Provide the (X, Y) coordinate of the cell's center where the given text is located.  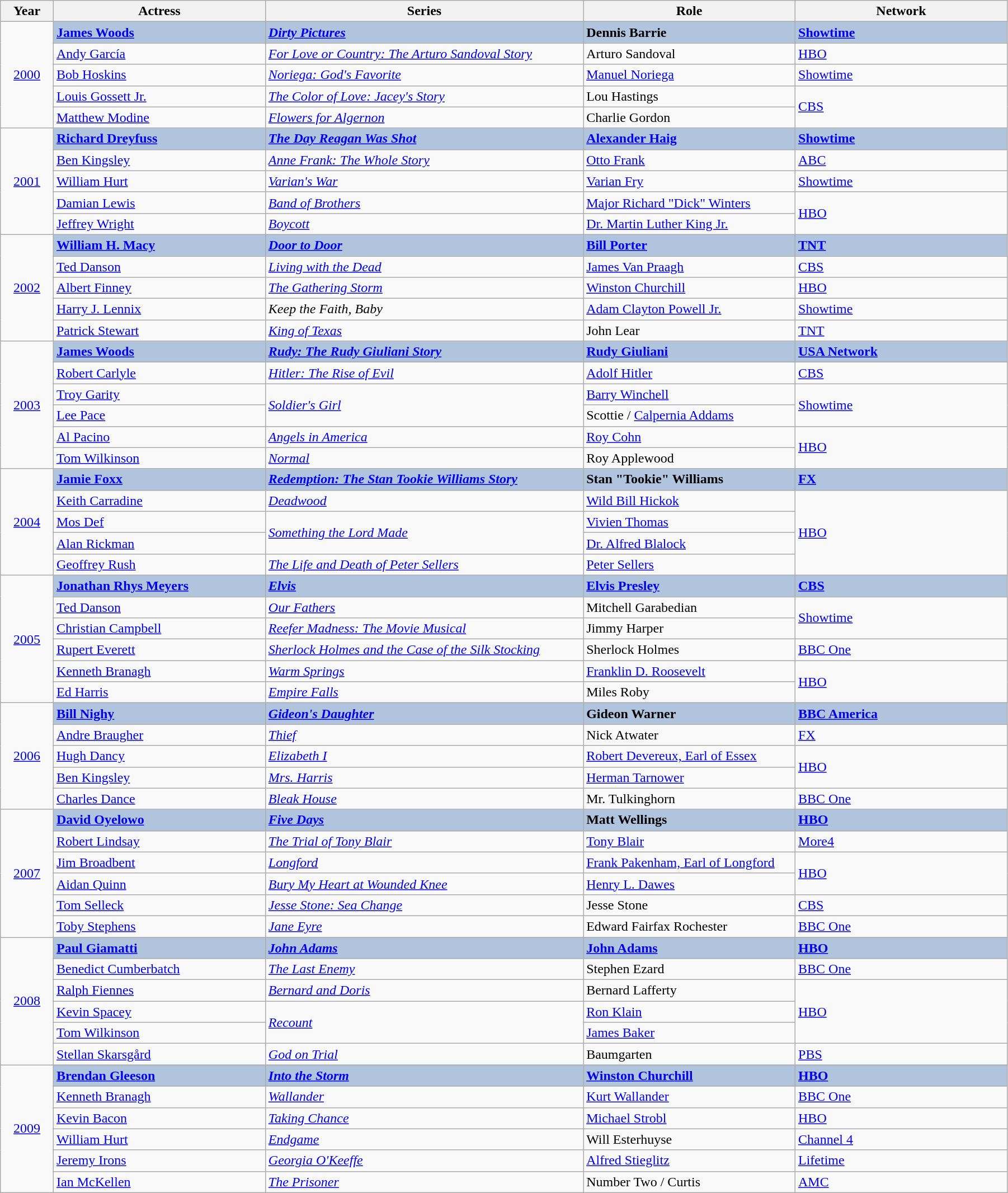
Stephen Ezard (689, 969)
Mitchell Garabedian (689, 607)
Charlie Gordon (689, 117)
Bill Nighy (159, 714)
Rudy Giuliani (689, 352)
Redemption: The Stan Tookie Williams Story (424, 479)
Varian's War (424, 181)
Andre Braugher (159, 735)
The Prisoner (424, 1182)
Adolf Hitler (689, 373)
Rudy: The Rudy Giuliani Story (424, 352)
Alfred Stieglitz (689, 1161)
Dennis Barrie (689, 32)
Harry J. Lennix (159, 309)
The Gathering Storm (424, 288)
Jesse Stone: Sea Change (424, 905)
Albert Finney (159, 288)
Living with the Dead (424, 267)
Will Esterhuyse (689, 1139)
Boycott (424, 224)
Major Richard "Dick" Winters (689, 202)
Christian Campbell (159, 629)
The Color of Love: Jacey's Story (424, 96)
Soldier's Girl (424, 405)
PBS (902, 1054)
Vivien Thomas (689, 522)
Scottie / Calpernia Addams (689, 416)
2006 (27, 756)
ABC (902, 160)
Georgia O'Keeffe (424, 1161)
Jamie Foxx (159, 479)
Otto Frank (689, 160)
Something the Lord Made (424, 532)
Band of Brothers (424, 202)
Alan Rickman (159, 543)
Series (424, 11)
Keep the Faith, Baby (424, 309)
Reefer Madness: The Movie Musical (424, 629)
Ron Klain (689, 1012)
James Baker (689, 1033)
Barry Winchell (689, 394)
Tom Selleck (159, 905)
Number Two / Curtis (689, 1182)
2001 (27, 181)
Wild Bill Hickok (689, 501)
Aidan Quinn (159, 884)
Keith Carradine (159, 501)
Arturo Sandoval (689, 54)
Empire Falls (424, 692)
Stellan Skarsgård (159, 1054)
David Oyelowo (159, 820)
Stan "Tookie" Williams (689, 479)
Noriega: God's Favorite (424, 75)
BBC America (902, 714)
Actress (159, 11)
Year (27, 11)
Henry L. Dawes (689, 884)
Herman Tarnower (689, 777)
Warm Springs (424, 671)
Paul Giamatti (159, 948)
Jim Broadbent (159, 862)
Richard Dreyfuss (159, 139)
Rupert Everett (159, 650)
Benedict Cumberbatch (159, 969)
Jeremy Irons (159, 1161)
Dr. Martin Luther King Jr. (689, 224)
More4 (902, 841)
God on Trial (424, 1054)
Geoffrey Rush (159, 564)
Robert Lindsay (159, 841)
Lee Pace (159, 416)
William H. Macy (159, 245)
Network (902, 11)
Door to Door (424, 245)
Ian McKellen (159, 1182)
Baumgarten (689, 1054)
Thief (424, 735)
Adam Clayton Powell Jr. (689, 309)
Jane Eyre (424, 926)
2008 (27, 1001)
John Lear (689, 331)
Toby Stephens (159, 926)
Varian Fry (689, 181)
2004 (27, 522)
Al Pacino (159, 437)
Miles Roby (689, 692)
Mos Def (159, 522)
Robert Carlyle (159, 373)
Role (689, 11)
Mr. Tulkinghorn (689, 799)
Tony Blair (689, 841)
Elizabeth I (424, 756)
The Last Enemy (424, 969)
Hugh Dancy (159, 756)
Lou Hastings (689, 96)
Kurt Wallander (689, 1097)
Mrs. Harris (424, 777)
Matthew Modine (159, 117)
Andy García (159, 54)
Dr. Alfred Blalock (689, 543)
Charles Dance (159, 799)
2000 (27, 75)
Alexander Haig (689, 139)
Bernard Lafferty (689, 991)
Ralph Fiennes (159, 991)
Hitler: The Rise of Evil (424, 373)
Louis Gossett Jr. (159, 96)
USA Network (902, 352)
The Day Reagan Was Shot (424, 139)
Anne Frank: The Whole Story (424, 160)
Into the Storm (424, 1076)
Sherlock Holmes and the Case of the Silk Stocking (424, 650)
Recount (424, 1022)
Normal (424, 458)
Kevin Spacey (159, 1012)
King of Texas (424, 331)
Wallander (424, 1097)
Our Fathers (424, 607)
For Love or Country: The Arturo Sandoval Story (424, 54)
Damian Lewis (159, 202)
Bleak House (424, 799)
Lifetime (902, 1161)
2009 (27, 1129)
Sherlock Holmes (689, 650)
James Van Praagh (689, 267)
Ed Harris (159, 692)
Jimmy Harper (689, 629)
Deadwood (424, 501)
Five Days (424, 820)
Matt Wellings (689, 820)
Jonathan Rhys Meyers (159, 586)
Roy Applewood (689, 458)
Longford (424, 862)
Bill Porter (689, 245)
The Life and Death of Peter Sellers (424, 564)
Channel 4 (902, 1139)
Elvis (424, 586)
Michael Strobl (689, 1118)
Patrick Stewart (159, 331)
Frank Pakenham, Earl of Longford (689, 862)
2003 (27, 405)
Manuel Noriega (689, 75)
Peter Sellers (689, 564)
Angels in America (424, 437)
Kevin Bacon (159, 1118)
Troy Garity (159, 394)
Dirty Pictures (424, 32)
The Trial of Tony Blair (424, 841)
Elvis Presley (689, 586)
Bernard and Doris (424, 991)
Nick Atwater (689, 735)
Jesse Stone (689, 905)
Edward Fairfax Rochester (689, 926)
Robert Devereux, Earl of Essex (689, 756)
Bob Hoskins (159, 75)
AMC (902, 1182)
Roy Cohn (689, 437)
Gideon's Daughter (424, 714)
2002 (27, 287)
Gideon Warner (689, 714)
Jeffrey Wright (159, 224)
Brendan Gleeson (159, 1076)
2005 (27, 639)
Flowers for Algernon (424, 117)
2007 (27, 873)
Franklin D. Roosevelt (689, 671)
Endgame (424, 1139)
Bury My Heart at Wounded Knee (424, 884)
Taking Chance (424, 1118)
